Detect which cell encompasses the target text, then output its [X, Y] center coordinate. 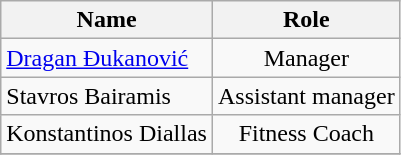
Role [306, 20]
Dragan Đukanović [107, 58]
Assistant manager [306, 96]
Fitness Coach [306, 134]
Konstantinos Diallas [107, 134]
Manager [306, 58]
Stavros Bairamis [107, 96]
Name [107, 20]
